Identify which cell holds the provided text, then report its (x, y) central coordinate. 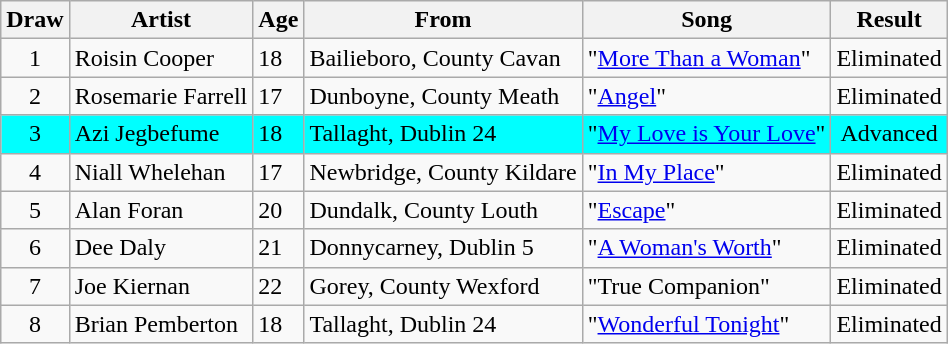
Bailieboro, County Cavan (443, 58)
21 (278, 248)
Rosemarie Farrell (161, 96)
Alan Foran (161, 210)
From (443, 20)
1 (35, 58)
"Escape" (706, 210)
Song (706, 20)
20 (278, 210)
Artist (161, 20)
Roisin Cooper (161, 58)
Brian Pemberton (161, 324)
Dundalk, County Louth (443, 210)
"In My Place" (706, 172)
Donnycarney, Dublin 5 (443, 248)
6 (35, 248)
5 (35, 210)
Dee Daly (161, 248)
Dunboyne, County Meath (443, 96)
Advanced (889, 134)
Azi Jegbefume (161, 134)
Niall Whelehan (161, 172)
"My Love is Your Love" (706, 134)
"True Companion" (706, 286)
Draw (35, 20)
"Angel" (706, 96)
Newbridge, County Kildare (443, 172)
4 (35, 172)
3 (35, 134)
Joe Kiernan (161, 286)
"Wonderful Tonight" (706, 324)
7 (35, 286)
22 (278, 286)
"A Woman's Worth" (706, 248)
2 (35, 96)
Age (278, 20)
Gorey, County Wexford (443, 286)
Result (889, 20)
"More Than a Woman" (706, 58)
8 (35, 324)
